Extract the [x, y] coordinate from the center of the cell holding the provided text.  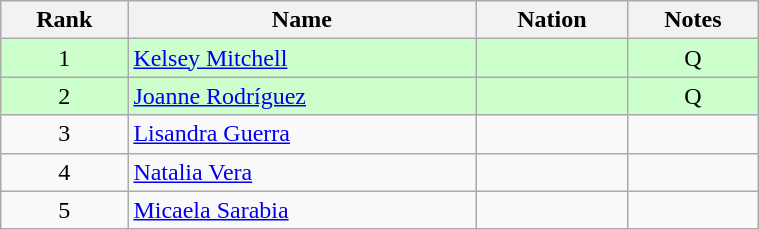
Name [302, 20]
Natalia Vera [302, 172]
2 [64, 96]
Nation [552, 20]
Notes [693, 20]
Rank [64, 20]
5 [64, 210]
4 [64, 172]
Lisandra Guerra [302, 134]
1 [64, 58]
Micaela Sarabia [302, 210]
Kelsey Mitchell [302, 58]
Joanne Rodríguez [302, 96]
3 [64, 134]
